Capture the cell that displays the provided text and extract its (X, Y) central coordinate. 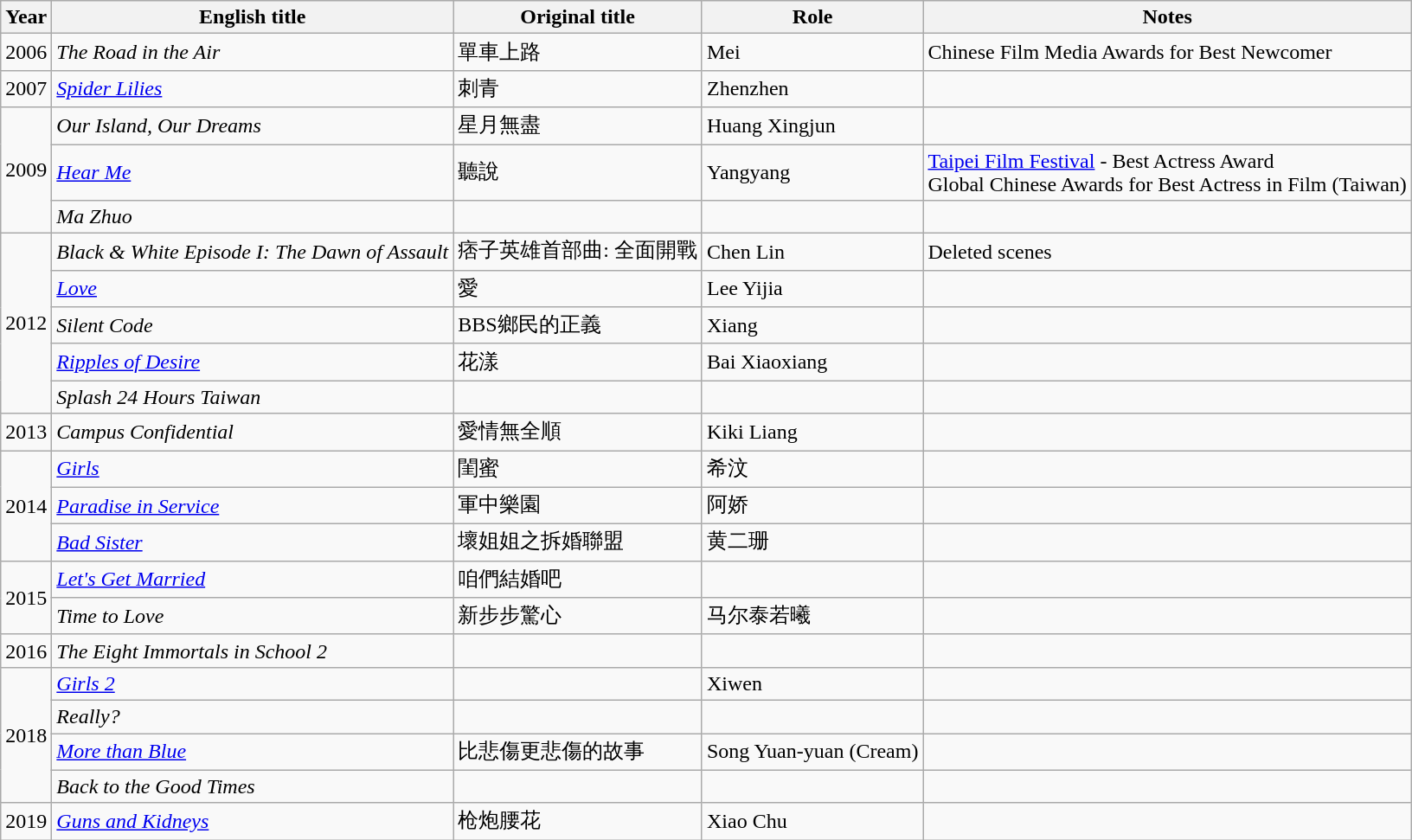
English title (253, 17)
軍中樂園 (578, 505)
阿娇 (812, 505)
Zhenzhen (812, 88)
星月無盡 (578, 126)
Guns and Kidneys (253, 822)
Girls 2 (253, 683)
新步步驚心 (578, 616)
Bai Xiaoxiang (812, 362)
咱們結婚吧 (578, 580)
花漾 (578, 362)
Chinese Film Media Awards for Best Newcomer (1167, 52)
Spider Lilies (253, 88)
Paradise in Service (253, 505)
Chen Lin (812, 253)
Mei (812, 52)
Let's Get Married (253, 580)
2006 (26, 52)
Bad Sister (253, 543)
马尔泰若曦 (812, 616)
Deleted scenes (1167, 253)
壞姐姐之拆婚聯盟 (578, 543)
Girls (253, 469)
Campus Confidential (253, 433)
Lee Yijia (812, 289)
BBS鄉民的正義 (578, 325)
2007 (26, 88)
希汶 (812, 469)
愛情無全順 (578, 433)
Yangyang (812, 171)
Black & White Episode I: The Dawn of Assault (253, 253)
Really? (253, 716)
Xiwen (812, 683)
The Eight Immortals in School 2 (253, 651)
Love (253, 289)
Original title (578, 17)
黄二珊 (812, 543)
枪炮腰花 (578, 822)
Xiao Chu (812, 822)
閨蜜 (578, 469)
More than Blue (253, 753)
Kiki Liang (812, 433)
2018 (26, 735)
單車上路 (578, 52)
Year (26, 17)
Taipei Film Festival - Best Actress AwardGlobal Chinese Awards for Best Actress in Film (Taiwan) (1167, 171)
Huang Xingjun (812, 126)
Our Island, Our Dreams (253, 126)
2012 (26, 324)
2016 (26, 651)
Role (812, 17)
Hear Me (253, 171)
Back to the Good Times (253, 786)
2015 (26, 597)
Song Yuan-yuan (Cream) (812, 753)
愛 (578, 289)
痞子英雄首部曲: 全面開戰 (578, 253)
Splash 24 Hours Taiwan (253, 397)
聽說 (578, 171)
刺青 (578, 88)
2014 (26, 505)
Xiang (812, 325)
Ma Zhuo (253, 217)
2013 (26, 433)
Silent Code (253, 325)
2009 (26, 170)
The Road in the Air (253, 52)
2019 (26, 822)
Notes (1167, 17)
Time to Love (253, 616)
比悲傷更悲傷的故事 (578, 753)
Ripples of Desire (253, 362)
